Return (X, Y) of the center of cell containing provided text 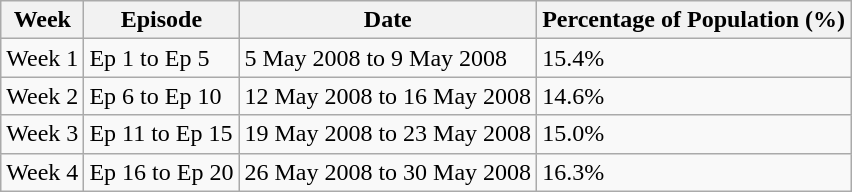
Ep 6 to Ep 10 (162, 96)
5 May 2008 to 9 May 2008 (388, 58)
Episode (162, 20)
Week (42, 20)
Ep 1 to Ep 5 (162, 58)
26 May 2008 to 30 May 2008 (388, 172)
Week 1 (42, 58)
16.3% (694, 172)
15.0% (694, 134)
12 May 2008 to 16 May 2008 (388, 96)
Week 2 (42, 96)
14.6% (694, 96)
15.4% (694, 58)
Date (388, 20)
19 May 2008 to 23 May 2008 (388, 134)
Week 4 (42, 172)
Ep 16 to Ep 20 (162, 172)
Week 3 (42, 134)
Percentage of Population (%) (694, 20)
Ep 11 to Ep 15 (162, 134)
